Capture the cell that displays the provided text and extract its [x, y] central coordinate. 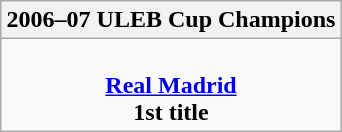
2006–07 ULEB Cup Champions [171, 20]
Real Madrid 1st title [171, 85]
